Provide the (x, y) coordinate of the cell's center where the given text is located.  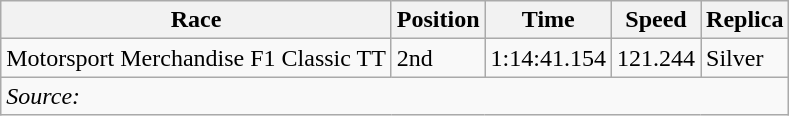
Speed (656, 20)
121.244 (656, 58)
Position (438, 20)
Motorsport Merchandise F1 Classic TT (196, 58)
Silver (745, 58)
2nd (438, 58)
Time (548, 20)
1:14:41.154 (548, 58)
Source: (395, 96)
Race (196, 20)
Replica (745, 20)
